Scan for the cell matching the given text and deliver its (x, y) coordinate at center. 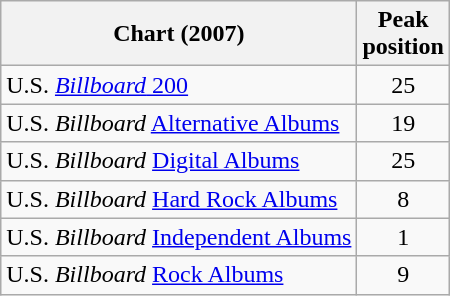
19 (403, 123)
8 (403, 199)
Chart (2007) (179, 34)
U.S. Billboard Hard Rock Albums (179, 199)
U.S. Billboard Rock Albums (179, 275)
U.S. Billboard Alternative Albums (179, 123)
U.S. Billboard Independent Albums (179, 237)
1 (403, 237)
Peakposition (403, 34)
U.S. Billboard Digital Albums (179, 161)
U.S. Billboard 200 (179, 85)
9 (403, 275)
